Detect which cell encompasses the target text, then output its [X, Y] center coordinate. 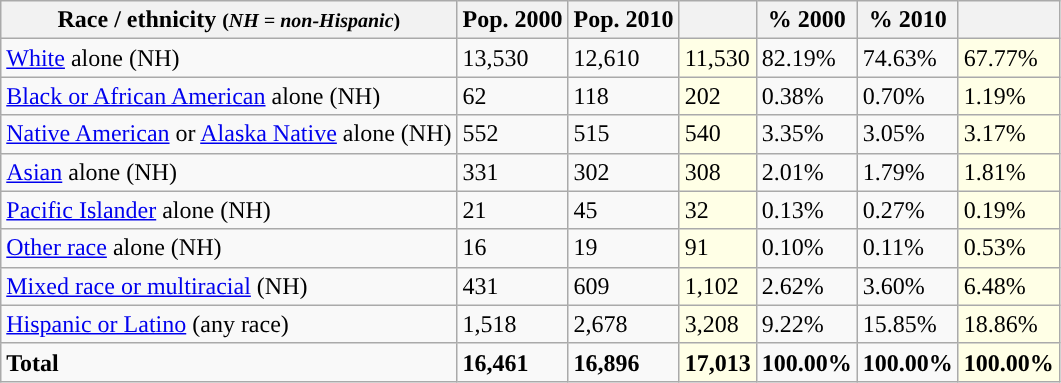
1.79% [908, 172]
45 [624, 210]
% 2010 [908, 20]
0.19% [1008, 210]
2.62% [806, 286]
82.19% [806, 58]
3.60% [908, 286]
16,461 [512, 362]
12,610 [624, 58]
0.38% [806, 96]
308 [718, 172]
1,518 [512, 324]
0.70% [908, 96]
19 [624, 248]
67.77% [1008, 58]
Total [229, 362]
6.48% [1008, 286]
2,678 [624, 324]
3,208 [718, 324]
Mixed race or multiracial (NH) [229, 286]
% 2000 [806, 20]
11,530 [718, 58]
16 [512, 248]
202 [718, 96]
18.86% [1008, 324]
21 [512, 210]
16,896 [624, 362]
3.05% [908, 134]
331 [512, 172]
Hispanic or Latino (any race) [229, 324]
White alone (NH) [229, 58]
Asian alone (NH) [229, 172]
540 [718, 134]
Pop. 2010 [624, 20]
17,013 [718, 362]
Pop. 2000 [512, 20]
1.19% [1008, 96]
32 [718, 210]
91 [718, 248]
1.81% [1008, 172]
3.35% [806, 134]
Native American or Alaska Native alone (NH) [229, 134]
515 [624, 134]
Race / ethnicity (NH = non-Hispanic) [229, 20]
0.13% [806, 210]
9.22% [806, 324]
Pacific Islander alone (NH) [229, 210]
0.27% [908, 210]
302 [624, 172]
Other race alone (NH) [229, 248]
62 [512, 96]
Black or African American alone (NH) [229, 96]
15.85% [908, 324]
0.10% [806, 248]
431 [512, 286]
552 [512, 134]
74.63% [908, 58]
0.11% [908, 248]
1,102 [718, 286]
118 [624, 96]
13,530 [512, 58]
609 [624, 286]
2.01% [806, 172]
0.53% [1008, 248]
3.17% [1008, 134]
